Locate the cell with the specified text and output its (x, y) center coordinate. 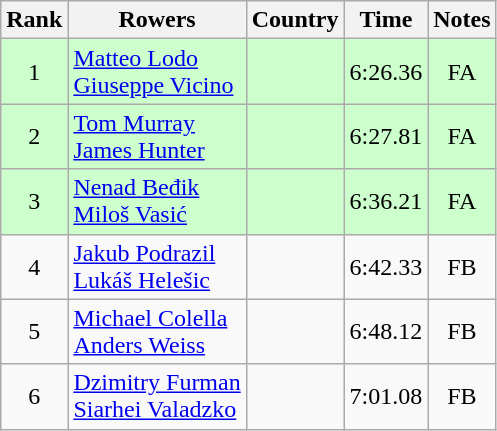
6:27.81 (386, 136)
Tom MurrayJames Hunter (157, 136)
1 (34, 72)
Rowers (157, 20)
6:26.36 (386, 72)
6:48.12 (386, 332)
6:42.33 (386, 266)
Rank (34, 20)
Matteo LodoGiuseppe Vicino (157, 72)
Notes (462, 20)
Dzimitry FurmanSiarhei Valadzko (157, 396)
2 (34, 136)
6:36.21 (386, 202)
4 (34, 266)
Nenad BeđikMiloš Vasić (157, 202)
Michael ColellaAnders Weiss (157, 332)
6 (34, 396)
5 (34, 332)
Time (386, 20)
7:01.08 (386, 396)
Country (295, 20)
Jakub PodrazilLukáš Helešic (157, 266)
3 (34, 202)
